Search for the cell housing the specified text and yield its [x, y] center coordinate. 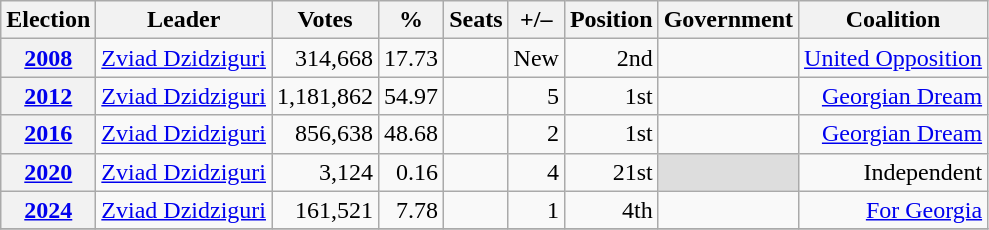
314,668 [326, 58]
2020 [48, 172]
Votes [326, 20]
For Georgia [894, 210]
4 [536, 172]
0.16 [412, 172]
Independent [894, 172]
Seats [476, 20]
+/– [536, 20]
2024 [48, 210]
2nd [611, 58]
New [536, 58]
United Opposition [894, 58]
3,124 [326, 172]
856,638 [326, 134]
Government [728, 20]
48.68 [412, 134]
2012 [48, 96]
4th [611, 210]
54.97 [412, 96]
2016 [48, 134]
21st [611, 172]
Election [48, 20]
Leader [184, 20]
2008 [48, 58]
% [412, 20]
1,181,862 [326, 96]
Coalition [894, 20]
1 [536, 210]
161,521 [326, 210]
Position [611, 20]
5 [536, 96]
2 [536, 134]
17.73 [412, 58]
7.78 [412, 210]
